Detect which cell encompasses the target text, then output its [x, y] center coordinate. 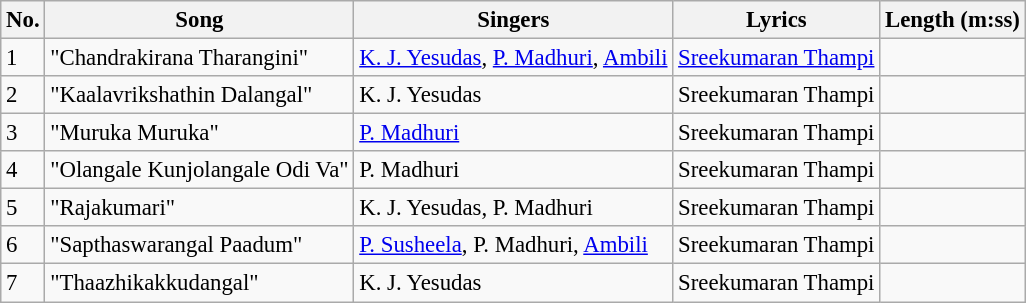
Singers [514, 20]
"Olangale Kunjolangale Odi Va" [200, 170]
"Sapthaswarangal Paadum" [200, 245]
Lyrics [776, 20]
1 [23, 58]
6 [23, 245]
K. J. Yesudas, P. Madhuri [514, 208]
No. [23, 20]
4 [23, 170]
P. Susheela, P. Madhuri, Ambili [514, 245]
"Rajakumari" [200, 208]
"Muruka Muruka" [200, 133]
7 [23, 283]
K. J. Yesudas, P. Madhuri, Ambili [514, 58]
3 [23, 133]
"Chandrakirana Tharangini" [200, 58]
5 [23, 208]
"Thaazhikakkudangal" [200, 283]
2 [23, 95]
Song [200, 20]
Length (m:ss) [952, 20]
"Kaalavrikshathin Dalangal" [200, 95]
